Return the (X, Y) coordinate for the center point of the cell that contains the specified text.  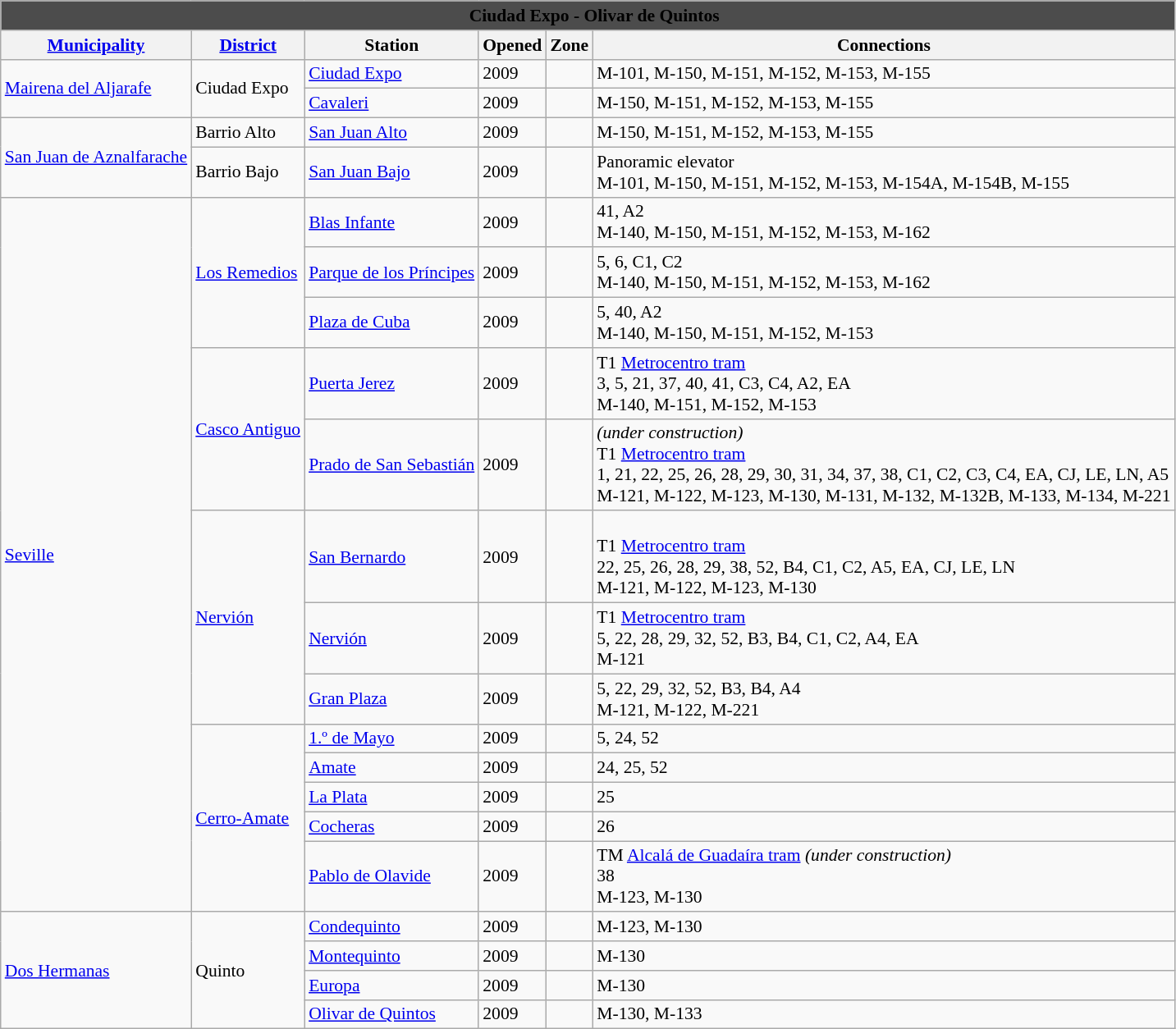
M-130, M-133 (883, 1014)
M-101, M-150, M-151, M-152, M-153, M-155 (883, 74)
Europa (391, 986)
T1 Metrocentro tram 22, 25, 26, 28, 29, 38, 52, B4, C1, C2, A5, EA, CJ, LE, LN M-121, M-122, M-123, M-130 (883, 557)
Olivar de Quintos (391, 1014)
M-123, M-130 (883, 927)
Municipality (96, 45)
5, 24, 52 (883, 739)
Gran Plaza (391, 699)
Cocheras (391, 826)
Montequinto (391, 956)
Barrio Alto (248, 133)
TM Alcalá de Guadaíra tram (under construction) 38 M-123, M-130 (883, 876)
24, 25, 52 (883, 768)
Casco Antiguo (248, 430)
San Juan Alto (391, 133)
Station (391, 45)
Blas Infante (391, 222)
Cerro-Amate (248, 817)
Parque de los Príncipes (391, 272)
26 (883, 826)
5, 6, C1, C2 M-140, M-150, M-151, M-152, M-153, M-162 (883, 272)
1.º de Mayo (391, 739)
5, 40, A2 M-140, M-150, M-151, M-152, M-153 (883, 323)
Ciudad Expo - Olivar de Quintos (588, 16)
Condequinto (391, 927)
San Juan de Aznalfarache (96, 158)
Connections (883, 45)
District (248, 45)
San Bernardo (391, 557)
T1 Metrocentro tram 3, 5, 21, 37, 40, 41, C3, C4, A2, EA M-140, M-151, M-152, M-153 (883, 384)
Quinto (248, 971)
Amate (391, 768)
Barrio Bajo (248, 172)
Panoramic elevator M-101, M-150, M-151, M-152, M-153, M-154A, M-154B, M-155 (883, 172)
25 (883, 798)
41, A2 M-140, M-150, M-151, M-152, M-153, M-162 (883, 222)
Cavaleri (391, 103)
La Plata (391, 798)
Seville (96, 555)
Dos Hermanas (96, 971)
Zone (570, 45)
Prado de San Sebastián (391, 464)
San Juan Bajo (391, 172)
Mairena del Aljarafe (96, 89)
Los Remedios (248, 272)
5, 22, 29, 32, 52, B3, B4, A4 M-121, M-122, M-221 (883, 699)
Plaza de Cuba (391, 323)
T1 Metrocentro tram 5, 22, 28, 29, 32, 52, B3, B4, C1, C2, A4, EA M-121 (883, 638)
Puerta Jerez (391, 384)
Pablo de Olavide (391, 876)
Opened (512, 45)
